For the text-containing cell, return its midpoint in (X, Y) coordinate format. 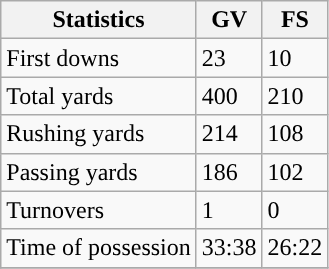
First downs (99, 58)
Total yards (99, 96)
Turnovers (99, 210)
186 (229, 172)
400 (229, 96)
214 (229, 134)
210 (295, 96)
Passing yards (99, 172)
108 (295, 134)
33:38 (229, 248)
1 (229, 210)
FS (295, 20)
26:22 (295, 248)
GV (229, 20)
23 (229, 58)
Rushing yards (99, 134)
102 (295, 172)
Time of possession (99, 248)
0 (295, 210)
10 (295, 58)
Statistics (99, 20)
